Return [x, y] of the center of cell containing provided text 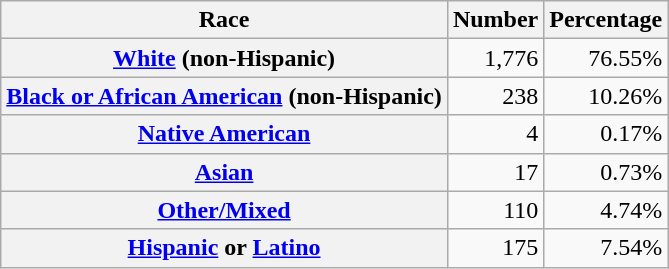
0.17% [606, 134]
17 [495, 172]
10.26% [606, 96]
White (non-Hispanic) [224, 58]
Native American [224, 134]
4.74% [606, 210]
Number [495, 20]
0.73% [606, 172]
Asian [224, 172]
Race [224, 20]
7.54% [606, 248]
Other/Mixed [224, 210]
76.55% [606, 58]
175 [495, 248]
1,776 [495, 58]
Black or African American (non-Hispanic) [224, 96]
4 [495, 134]
Percentage [606, 20]
Hispanic or Latino [224, 248]
110 [495, 210]
238 [495, 96]
